Detect which cell encompasses the target text, then output its (x, y) center coordinate. 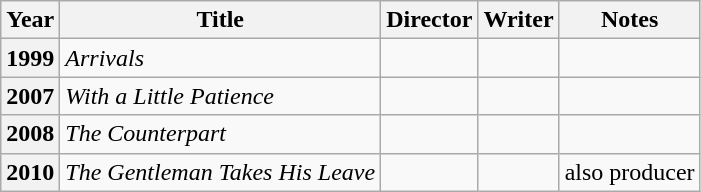
Arrivals (220, 58)
Notes (630, 20)
1999 (30, 58)
The Counterpart (220, 134)
2007 (30, 96)
Writer (518, 20)
2008 (30, 134)
Year (30, 20)
Director (430, 20)
The Gentleman Takes His Leave (220, 172)
also producer (630, 172)
Title (220, 20)
2010 (30, 172)
With a Little Patience (220, 96)
